Find where the given text appears and provide that cell's center as [x, y] coordinate. 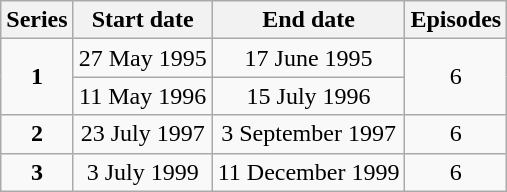
3 July 1999 [142, 172]
1 [37, 77]
3 September 1997 [308, 134]
2 [37, 134]
End date [308, 20]
17 June 1995 [308, 58]
Start date [142, 20]
23 July 1997 [142, 134]
11 December 1999 [308, 172]
3 [37, 172]
27 May 1995 [142, 58]
Series [37, 20]
11 May 1996 [142, 96]
Episodes [456, 20]
15 July 1996 [308, 96]
